Locate the cell with the specified text and output its (x, y) center coordinate. 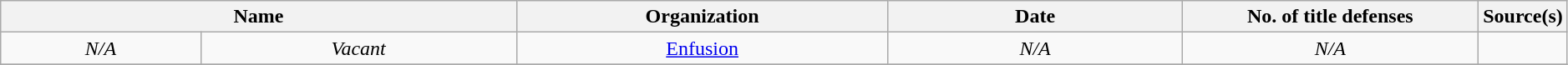
No. of title defenses (1330, 17)
Vacant (358, 48)
Enfusion (702, 48)
Source(s) (1524, 17)
Name (259, 17)
Organization (702, 17)
Date (1035, 17)
